For the text-containing cell, return its midpoint in (X, Y) coordinate format. 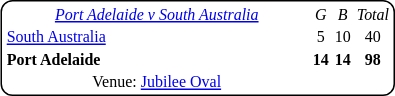
98 (372, 60)
10 (342, 37)
G (320, 14)
5 (320, 37)
Port Adelaide v South Australia (156, 14)
Total (372, 14)
Port Adelaide (156, 60)
B (342, 14)
South Australia (156, 37)
40 (372, 37)
Venue: Jubilee Oval (156, 82)
